Find where the given text appears and provide that cell's center as [X, Y] coordinate. 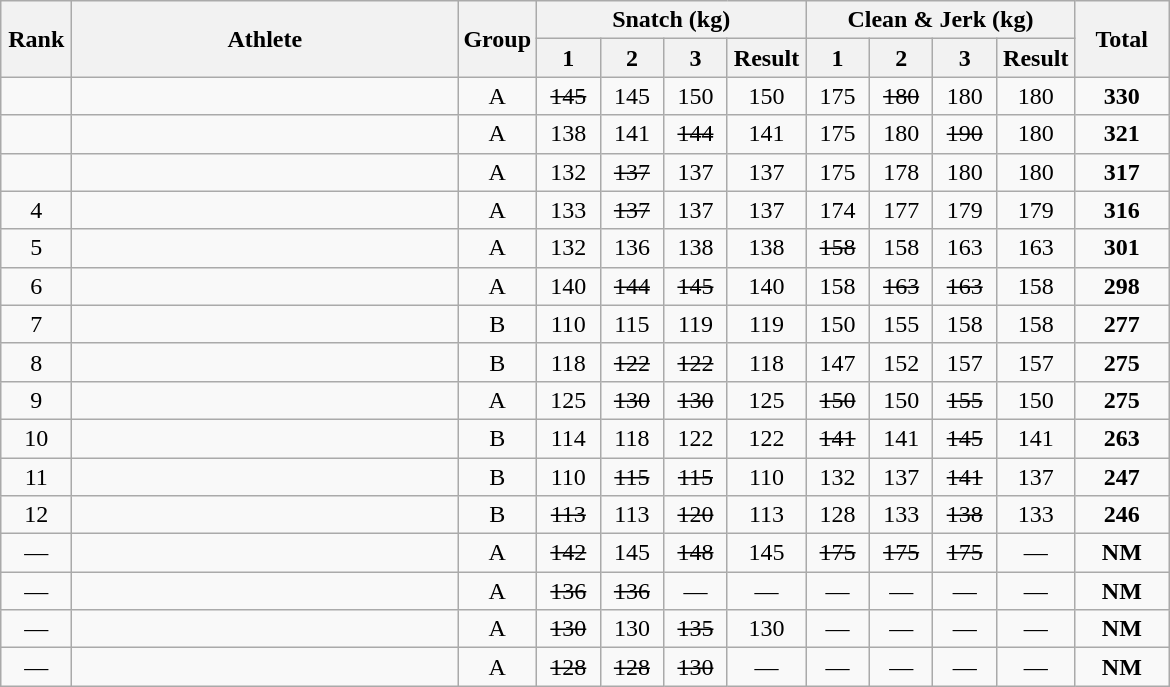
7 [36, 324]
12 [36, 515]
277 [1122, 324]
Group [498, 39]
Clean & Jerk (kg) [940, 20]
298 [1122, 286]
174 [838, 210]
Athlete [265, 39]
Rank [36, 39]
178 [901, 172]
147 [838, 362]
317 [1122, 172]
135 [696, 629]
5 [36, 248]
120 [696, 515]
114 [569, 438]
Total [1122, 39]
316 [1122, 210]
6 [36, 286]
152 [901, 362]
10 [36, 438]
301 [1122, 248]
11 [36, 477]
190 [965, 134]
321 [1122, 134]
246 [1122, 515]
263 [1122, 438]
142 [569, 553]
9 [36, 400]
247 [1122, 477]
148 [696, 553]
330 [1122, 96]
8 [36, 362]
177 [901, 210]
Snatch (kg) [672, 20]
4 [36, 210]
